Output the (X, Y) coordinate of the center of the cell containing the given text.  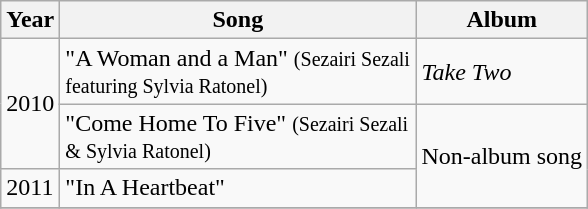
"In A Heartbeat" (238, 188)
"A Woman and a Man" (Sezairi Sezali featuring Sylvia Ratonel) (238, 72)
Take Two (502, 72)
2011 (30, 188)
Album (502, 20)
Year (30, 20)
Non-album song (502, 156)
"Come Home To Five" (Sezairi Sezali & Sylvia Ratonel) (238, 136)
2010 (30, 104)
Song (238, 20)
